Identify which cell holds the provided text, then report its [x, y] central coordinate. 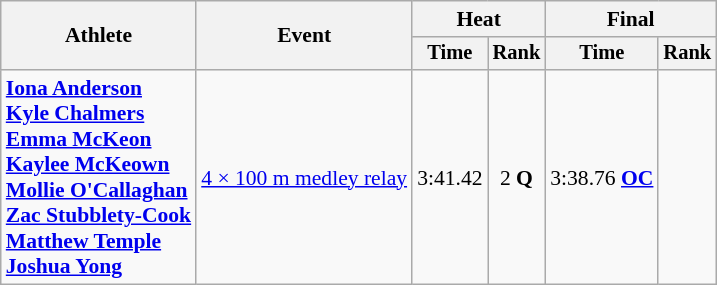
Heat [478, 19]
4 × 100 m medley relay [304, 177]
2 Q [517, 177]
Iona AndersonKyle ChalmersEmma McKeonKaylee McKeownMollie O'CallaghanZac Stubblety-CookMatthew TempleJoshua Yong [98, 177]
3:41.42 [450, 177]
Final [630, 19]
Athlete [98, 36]
3:38.76 OC [602, 177]
Event [304, 36]
